Identify which cell holds the provided text, then report its (X, Y) central coordinate. 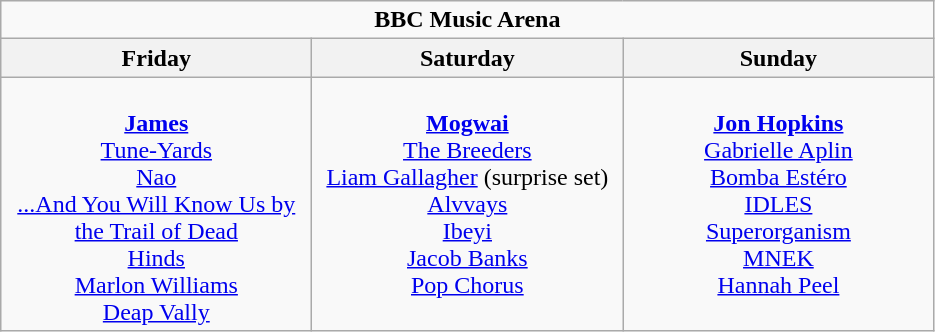
James Tune-Yards Nao ...And You Will Know Us by the Trail of Dead Hinds Marlon Williams Deap Vally (156, 204)
Mogwai The Breeders Liam Gallagher (surprise set) Alvvays Ibeyi Jacob Banks Pop Chorus (468, 204)
BBC Music Arena (468, 20)
Sunday (778, 58)
Saturday (468, 58)
Friday (156, 58)
Jon Hopkins Gabrielle Aplin Bomba Estéro IDLES Superorganism MNEK Hannah Peel (778, 204)
